For the text-containing cell, return its midpoint in (X, Y) coordinate format. 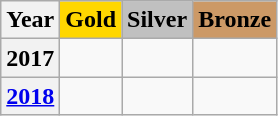
2017 (30, 58)
2018 (30, 96)
Year (30, 20)
Silver (158, 20)
Bronze (235, 20)
Gold (91, 20)
